Provide the (X, Y) coordinate of the cell's center where the given text is located.  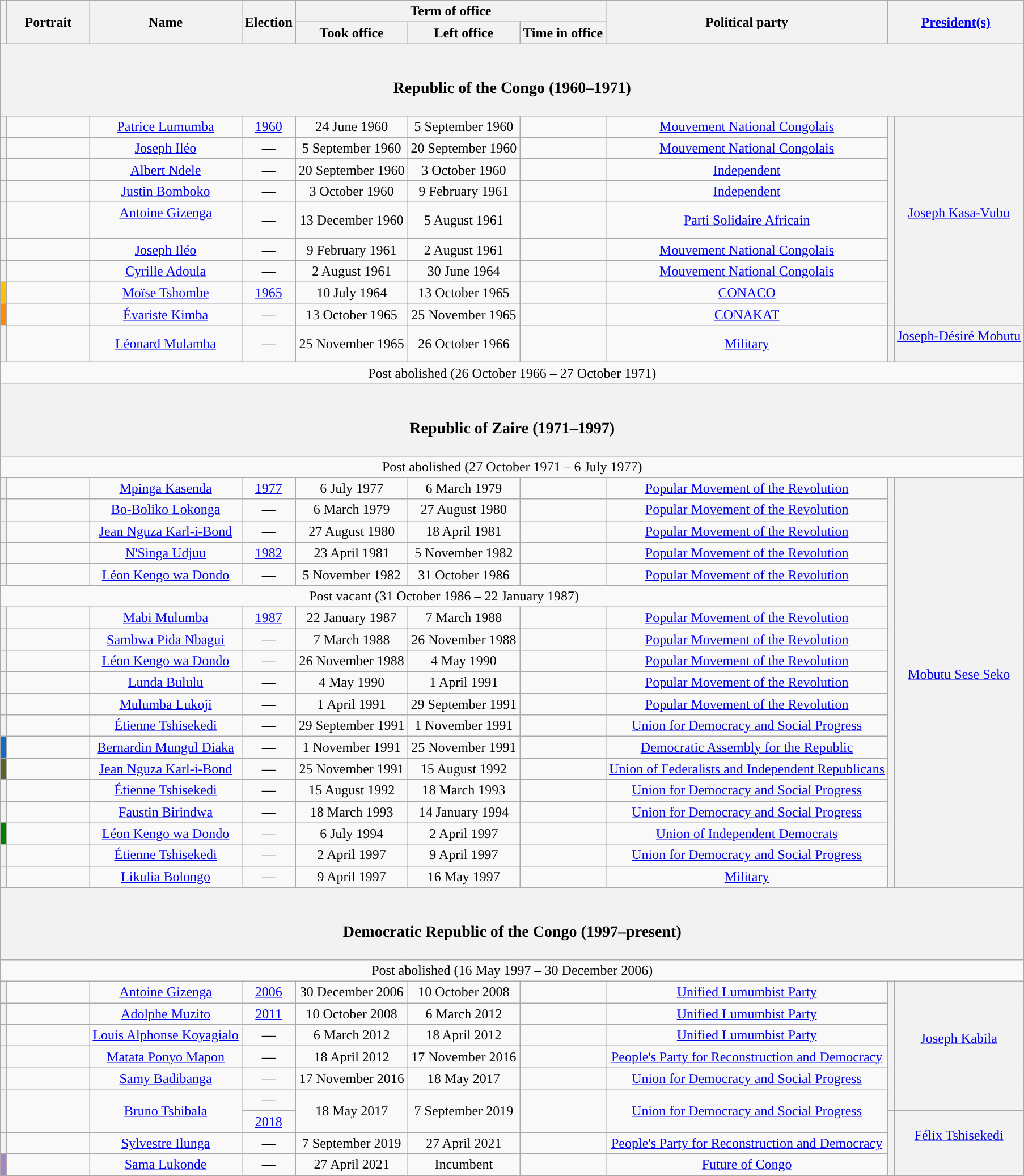
30 June 1964 (464, 271)
Incumbent (464, 1165)
Name (166, 22)
Joseph Kabila (959, 1046)
16 May 1997 (464, 877)
5 August 1961 (464, 220)
13 December 1960 (352, 220)
1987 (269, 617)
Democratic Republic of the Congo (1997–present) (513, 923)
26 October 1966 (464, 344)
24 June 1960 (352, 126)
Faustin Birindwa (166, 812)
Democratic Assembly for the Republic (747, 747)
2018 (269, 1122)
Joseph-Désiré Mobutu (959, 344)
Adolphe Muzito (166, 1014)
CONAKAT (747, 315)
Post abolished (27 October 1971 – 6 July 1977) (513, 467)
Joseph Kasa-Vubu (959, 221)
President(s) (956, 22)
2011 (269, 1014)
Cyrille Adoula (166, 271)
Republic of the Congo (1960–1971) (513, 79)
Post abolished (16 May 1997 – 30 December 2006) (513, 970)
Post abolished (26 October 1966 – 27 October 1971) (513, 373)
18 April 1981 (464, 531)
Bo-Boliko Lokonga (166, 510)
22 January 1987 (352, 617)
Took office (352, 33)
Louis Alphonse Koyagialo (166, 1035)
Political party (747, 22)
Sylvestre Ilunga (166, 1143)
Time in office (563, 33)
Bernardin Mungul Diaka (166, 747)
2006 (269, 992)
Parti Solidaire Africain (747, 220)
Sama Lukonde (166, 1165)
Portrait (48, 22)
Union of Independent Democrats (747, 834)
31 October 1986 (464, 574)
Évariste Kimba (166, 315)
Mulumba Lukoji (166, 704)
Likulia Bolongo (166, 877)
Term of office (450, 11)
Moïse Tshombe (166, 293)
Patrice Lumumba (166, 126)
Albert Ndele (166, 170)
1977 (269, 488)
CONACO (747, 293)
N'Singa Udjuu (166, 553)
6 July 1994 (352, 834)
14 January 1994 (464, 812)
Post vacant (31 October 1986 – 22 January 1987) (445, 596)
1960 (269, 126)
6 July 1977 (352, 488)
23 April 1981 (352, 553)
Election (269, 22)
Mpinga Kasenda (166, 488)
Mabi Mulumba (166, 617)
Bruno Tshibala (166, 1111)
Léonard Mulamba (166, 344)
Republic of Zaire (1971–1997) (513, 420)
Lunda Bululu (166, 683)
10 July 1964 (352, 293)
Future of Congo (747, 1165)
Justin Bomboko (166, 191)
1965 (269, 293)
Matata Ponyo Mapon (166, 1057)
Left office (464, 33)
Samy Badibanga (166, 1078)
Union of Federalists and Independent Republicans (747, 769)
1982 (269, 553)
Félix Tshisekedi (959, 1143)
Mobutu Sese Seko (959, 683)
Sambwa Pida Nbagui (166, 639)
30 December 2006 (352, 992)
